Determine the (X, Y) coordinate at the center of the cell enclosing the given text.  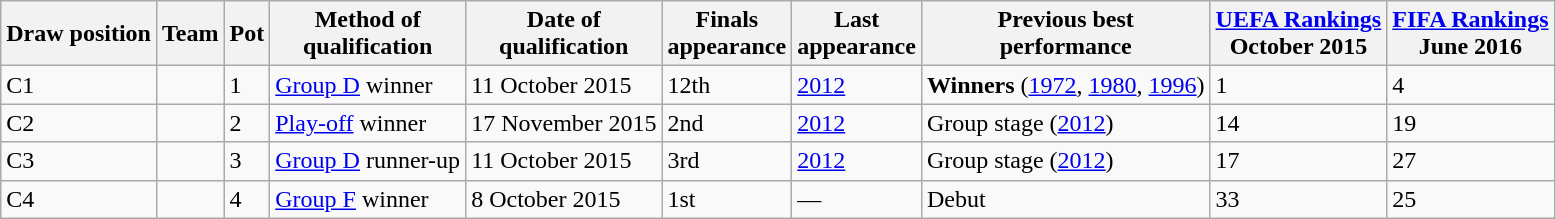
Pot (247, 34)
C1 (79, 85)
Method ofqualification (368, 34)
14 (1298, 123)
Group D winner (368, 85)
C2 (79, 123)
UEFA RankingsOctober 2015 (1298, 34)
17 (1298, 161)
19 (1470, 123)
Date ofqualification (564, 34)
Winners (1972, 1980, 1996) (1066, 85)
Finalsappearance (727, 34)
Draw position (79, 34)
Team (190, 34)
12th (727, 85)
2nd (727, 123)
Lastappearance (857, 34)
33 (1298, 199)
3 (247, 161)
Group F winner (368, 199)
— (857, 199)
Play-off winner (368, 123)
C3 (79, 161)
FIFA RankingsJune 2016 (1470, 34)
17 November 2015 (564, 123)
Previous bestperformance (1066, 34)
3rd (727, 161)
27 (1470, 161)
2 (247, 123)
8 October 2015 (564, 199)
Debut (1066, 199)
1st (727, 199)
C4 (79, 199)
Group D runner-up (368, 161)
25 (1470, 199)
